For the text-containing cell, return its midpoint in [x, y] coordinate format. 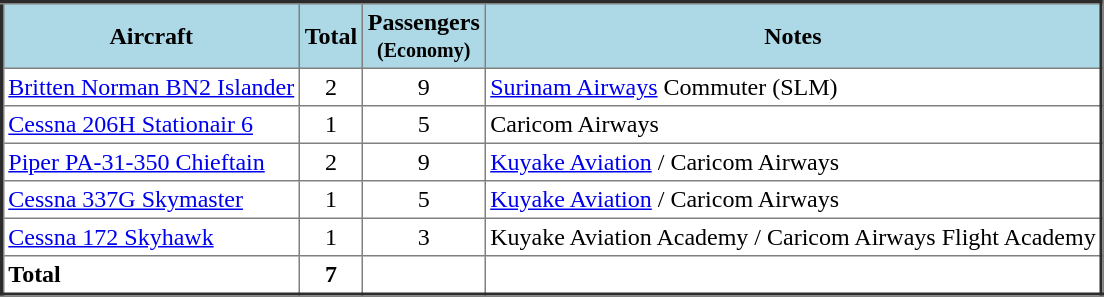
Kuyake Aviation Academy / Caricom Airways Flight Academy [794, 237]
Aircraft [151, 35]
Cessna 337G Skymaster [151, 200]
Notes [794, 35]
7 [332, 276]
Britten Norman BN2 Islander [151, 87]
Piper PA-31-350 Chieftain [151, 162]
Passengers(Economy) [423, 35]
3 [423, 237]
Caricom Airways [794, 125]
Cessna 206H Stationair 6 [151, 125]
Cessna 172 Skyhawk [151, 237]
Surinam Airways Commuter (SLM) [794, 87]
